Extract the [x, y] coordinate from the center of the cell holding the provided text.  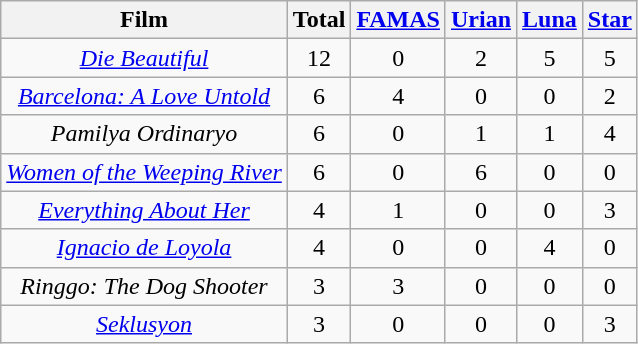
Star [610, 20]
Die Beautiful [144, 58]
12 [319, 58]
Seklusyon [144, 324]
Total [319, 20]
Ringgo: The Dog Shooter [144, 286]
Barcelona: A Love Untold [144, 96]
Film [144, 20]
Pamilya Ordinaryo [144, 134]
FAMAS [398, 20]
Urian [480, 20]
Luna [550, 20]
Women of the Weeping River [144, 172]
Ignacio de Loyola [144, 248]
Everything About Her [144, 210]
